Scan for the cell matching the given text and deliver its (X, Y) coordinate at center. 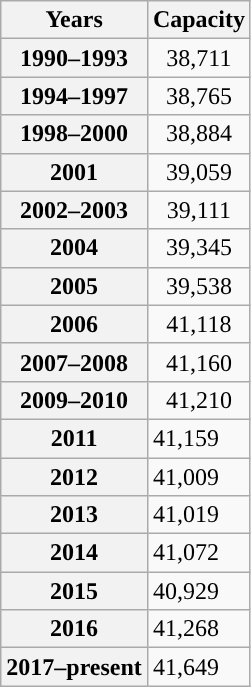
41,159 (198, 438)
38,765 (198, 96)
1994–1997 (74, 96)
2012 (74, 477)
2004 (74, 248)
41,160 (198, 362)
39,059 (198, 172)
2017–present (74, 667)
39,111 (198, 210)
2013 (74, 515)
2015 (74, 591)
41,009 (198, 477)
39,538 (198, 286)
2005 (74, 286)
2014 (74, 553)
2001 (74, 172)
2009–2010 (74, 400)
1998–2000 (74, 134)
38,711 (198, 58)
41,072 (198, 553)
41,268 (198, 629)
41,118 (198, 324)
38,884 (198, 134)
2011 (74, 438)
41,649 (198, 667)
Years (74, 20)
2007–2008 (74, 362)
2006 (74, 324)
1990–1993 (74, 58)
2016 (74, 629)
Capacity (198, 20)
2002–2003 (74, 210)
41,210 (198, 400)
40,929 (198, 591)
41,019 (198, 515)
39,345 (198, 248)
